Determine the (x, y) coordinate at the center of the cell enclosing the given text.  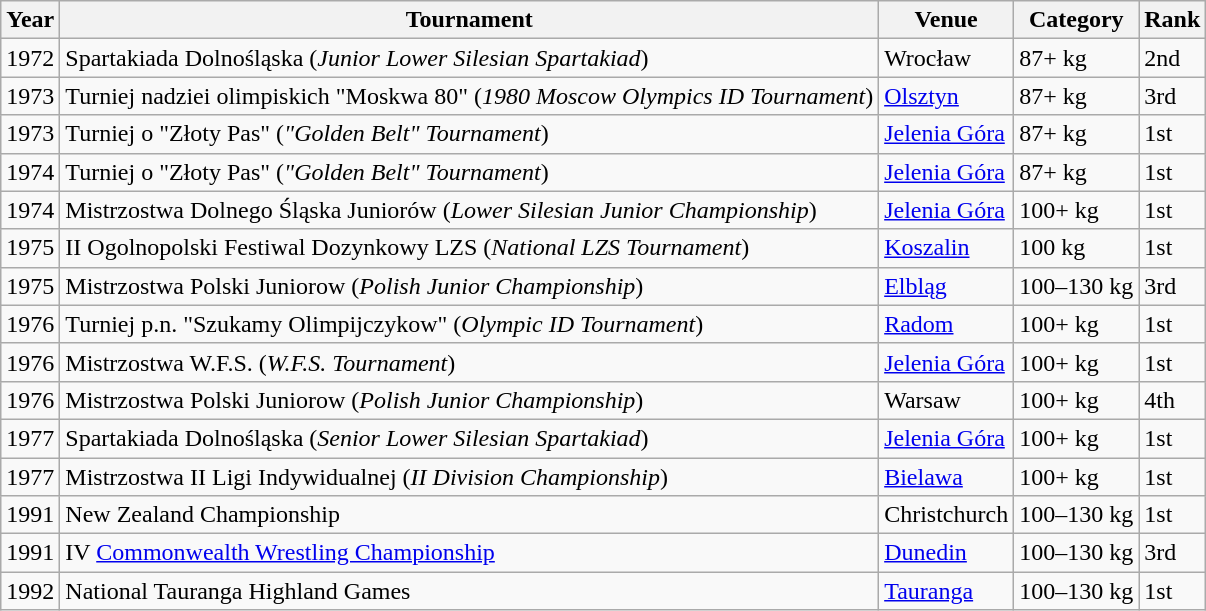
Elbląg (946, 286)
Mistrzostwa Dolnego Śląska Juniorów (Lower Silesian Junior Championship) (470, 210)
Turniej p.n. "Szukamy Olimpijczykow" (Olympic ID Tournament) (470, 324)
Tauranga (946, 591)
Turniej nadziei olimpiskich "Moskwa 80" (1980 Moscow Olympics ID Tournament) (470, 96)
Tournament (470, 20)
4th (1172, 400)
2nd (1172, 58)
Rank (1172, 20)
Year (30, 20)
Mistrzostwa W.F.S. (W.F.S. Tournament) (470, 362)
Christchurch (946, 515)
New Zealand Championship (470, 515)
Dunedin (946, 553)
Radom (946, 324)
National Tauranga Highland Games (470, 591)
Spartakiada Dolnośląska (Junior Lower Silesian Spartakiad) (470, 58)
Olsztyn (946, 96)
100 kg (1076, 248)
1992 (30, 591)
1972 (30, 58)
Category (1076, 20)
Mistrzostwa II Ligi Indywidualnej (II Division Championship) (470, 477)
Warsaw (946, 400)
Bielawa (946, 477)
IV Commonwealth Wrestling Championship (470, 553)
Venue (946, 20)
Wrocław (946, 58)
II Ogolnopolski Festiwal Dozynkowy LZS (National LZS Tournament) (470, 248)
Spartakiada Dolnośląska (Senior Lower Silesian Spartakiad) (470, 438)
Koszalin (946, 248)
